Return the (x, y) coordinate for the center point of the cell that contains the specified text.  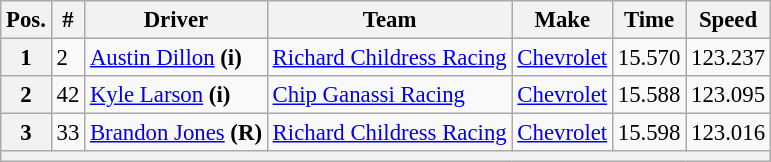
Time (648, 20)
3 (26, 133)
Austin Dillon (i) (176, 58)
1 (26, 58)
Kyle Larson (i) (176, 95)
123.095 (728, 95)
123.016 (728, 133)
123.237 (728, 58)
Speed (728, 20)
Pos. (26, 20)
# (68, 20)
33 (68, 133)
Team (390, 20)
15.570 (648, 58)
Driver (176, 20)
Make (562, 20)
Brandon Jones (R) (176, 133)
42 (68, 95)
15.588 (648, 95)
Chip Ganassi Racing (390, 95)
15.598 (648, 133)
